Search for the cell housing the specified text and yield its [X, Y] center coordinate. 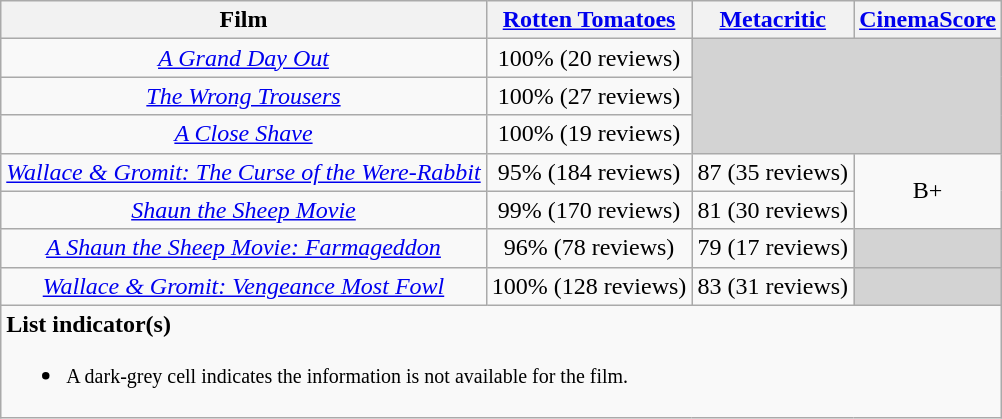
A Grand Day Out [244, 58]
87 (35 reviews) [773, 172]
100% (128 reviews) [589, 286]
Metacritic [773, 20]
CinemaScore [928, 20]
A Shaun the Sheep Movie: Farmageddon [244, 248]
Film [244, 20]
100% (27 reviews) [589, 96]
96% (78 reviews) [589, 248]
83 (31 reviews) [773, 286]
Wallace & Gromit: Vengeance Most Fowl [244, 286]
100% (20 reviews) [589, 58]
79 (17 reviews) [773, 248]
Wallace & Gromit: The Curse of the Were-Rabbit [244, 172]
100% (19 reviews) [589, 134]
The Wrong Trousers [244, 96]
99% (170 reviews) [589, 210]
B+ [928, 191]
List indicator(s)A dark-grey cell indicates the information is not available for the film. [502, 362]
A Close Shave [244, 134]
Rotten Tomatoes [589, 20]
81 (30 reviews) [773, 210]
95% (184 reviews) [589, 172]
Shaun the Sheep Movie [244, 210]
